Extract the [x, y] coordinate from the center of the cell holding the provided text.  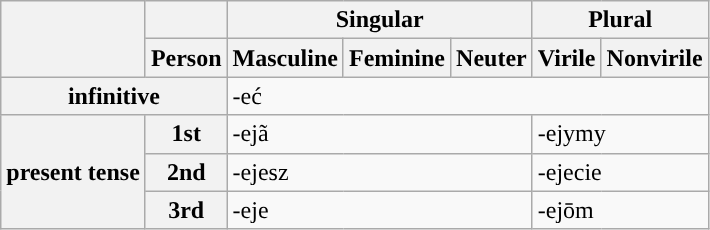
Plural [620, 20]
infinitive [114, 96]
Person [186, 58]
Singular [380, 20]
-ejesz [380, 172]
present tense [74, 172]
-ejecie [620, 172]
Feminine [396, 58]
-eć [468, 96]
-ejōm [620, 210]
Neuter [492, 58]
-eje [380, 210]
Masculine [285, 58]
Virile [566, 58]
3rd [186, 210]
-ejymy [620, 134]
-ejã [380, 134]
2nd [186, 172]
Nonvirile [654, 58]
1st [186, 134]
